Locate the cell with the specified text and output its (X, Y) center coordinate. 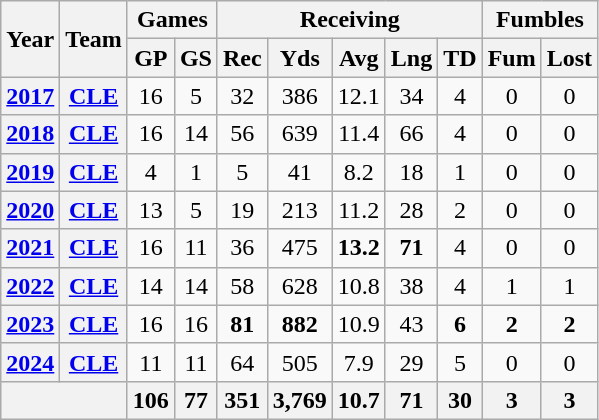
GS (196, 58)
Team (94, 39)
58 (242, 286)
Fumbles (540, 20)
505 (300, 362)
11.4 (358, 134)
Fum (512, 58)
Lost (569, 58)
2017 (30, 96)
Rec (242, 58)
11.2 (358, 210)
30 (460, 400)
2022 (30, 286)
32 (242, 96)
Lng (411, 58)
2021 (30, 248)
10.9 (358, 324)
Yds (300, 58)
6 (460, 324)
18 (411, 172)
38 (411, 286)
28 (411, 210)
2024 (30, 362)
GP (150, 58)
10.7 (358, 400)
13 (150, 210)
81 (242, 324)
628 (300, 286)
41 (300, 172)
77 (196, 400)
351 (242, 400)
56 (242, 134)
2020 (30, 210)
10.8 (358, 286)
Receiving (350, 20)
19 (242, 210)
7.9 (358, 362)
29 (411, 362)
64 (242, 362)
213 (300, 210)
66 (411, 134)
106 (150, 400)
13.2 (358, 248)
882 (300, 324)
34 (411, 96)
Games (172, 20)
639 (300, 134)
8.2 (358, 172)
2018 (30, 134)
12.1 (358, 96)
2023 (30, 324)
TD (460, 58)
475 (300, 248)
3,769 (300, 400)
36 (242, 248)
Avg (358, 58)
2019 (30, 172)
Year (30, 39)
43 (411, 324)
386 (300, 96)
